Pinpoint the cell where the given text exists, returning its (x, y) midpoint coordinate. 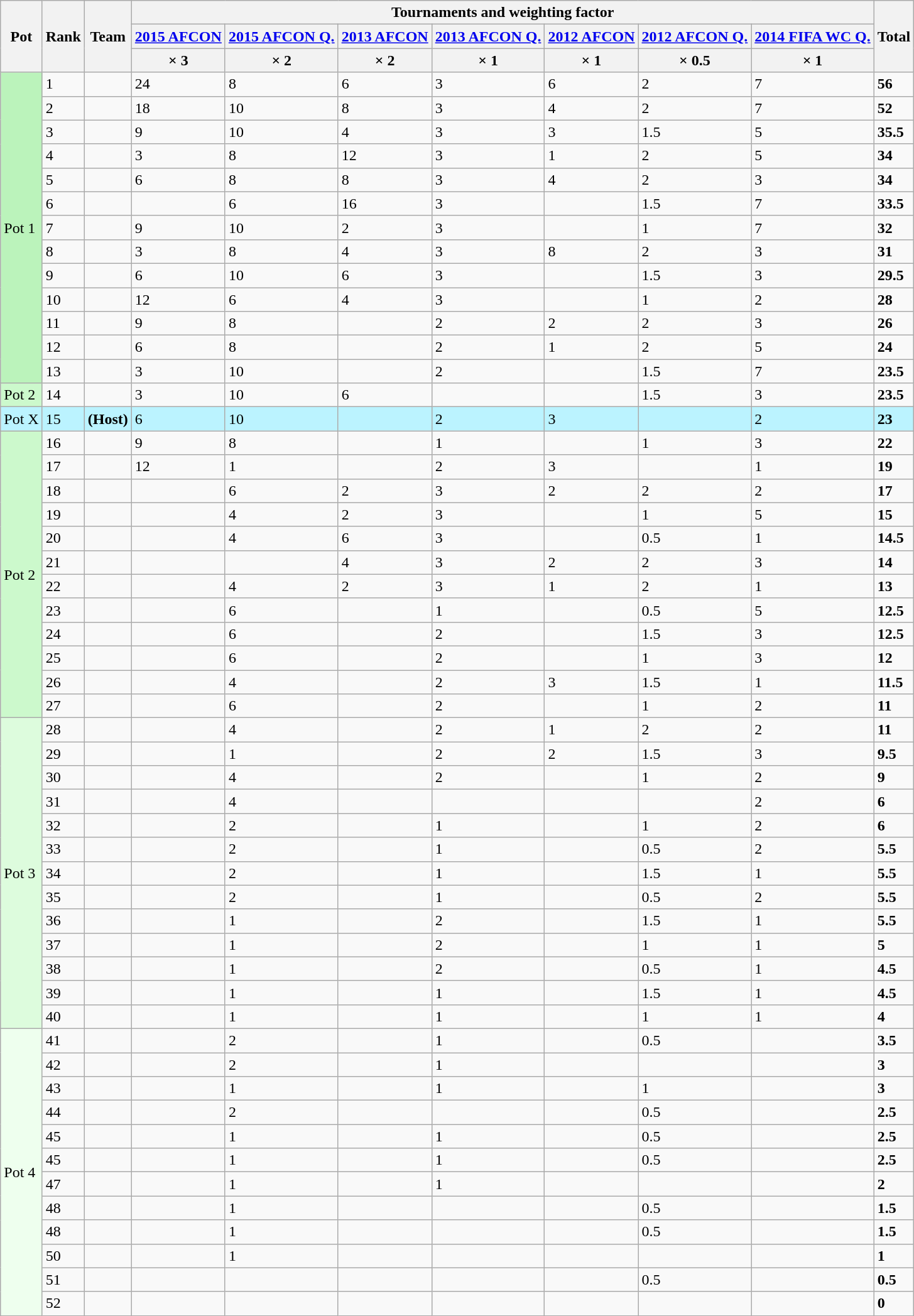
Pot X (21, 419)
2012 AFCON Q. (695, 36)
0 (894, 1303)
37 (63, 945)
40 (63, 1016)
2013 AFCON Q. (488, 36)
33 (63, 849)
44 (63, 1112)
2012 AFCON (592, 36)
30 (63, 778)
43 (63, 1089)
39 (63, 992)
2015 AFCON Q. (281, 36)
9.5 (894, 754)
20 (63, 538)
25 (63, 658)
36 (63, 921)
Total (894, 36)
11.5 (894, 682)
14.5 (894, 538)
29 (63, 754)
2014 FIFA WC Q. (813, 36)
2015 AFCON (178, 36)
Tournaments and weighting factor (503, 13)
Team (108, 36)
Pot 4 (21, 1172)
50 (63, 1256)
2013 AFCON (384, 36)
51 (63, 1280)
27 (63, 706)
3.5 (894, 1040)
Rank (63, 36)
Pot (21, 36)
56 (894, 84)
× 0.5 (695, 60)
42 (63, 1065)
× 3 (178, 60)
35 (63, 897)
38 (63, 969)
35.5 (894, 132)
41 (63, 1040)
33.5 (894, 204)
29.5 (894, 275)
Pot 3 (21, 873)
Pot 1 (21, 227)
21 (63, 562)
47 (63, 1184)
(Host) (108, 419)
